Search for the cell housing the specified text and yield its (X, Y) center coordinate. 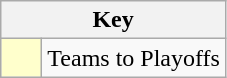
Teams to Playoffs (134, 58)
Key (114, 20)
